Return (X, Y) of the center of cell containing provided text 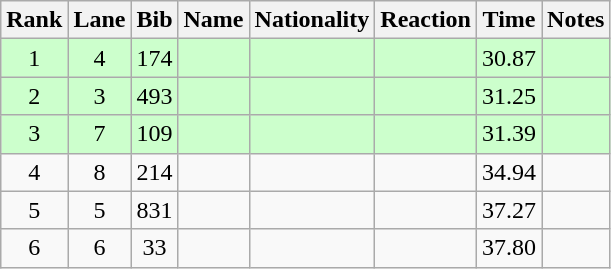
Notes (576, 20)
37.80 (510, 248)
7 (100, 134)
33 (154, 248)
34.94 (510, 172)
Bib (154, 20)
Nationality (312, 20)
174 (154, 58)
30.87 (510, 58)
37.27 (510, 210)
1 (34, 58)
Name (214, 20)
8 (100, 172)
Lane (100, 20)
Rank (34, 20)
2 (34, 96)
493 (154, 96)
31.39 (510, 134)
Time (510, 20)
831 (154, 210)
109 (154, 134)
Reaction (426, 20)
214 (154, 172)
31.25 (510, 96)
